Locate the cell with the specified text and output its [X, Y] center coordinate. 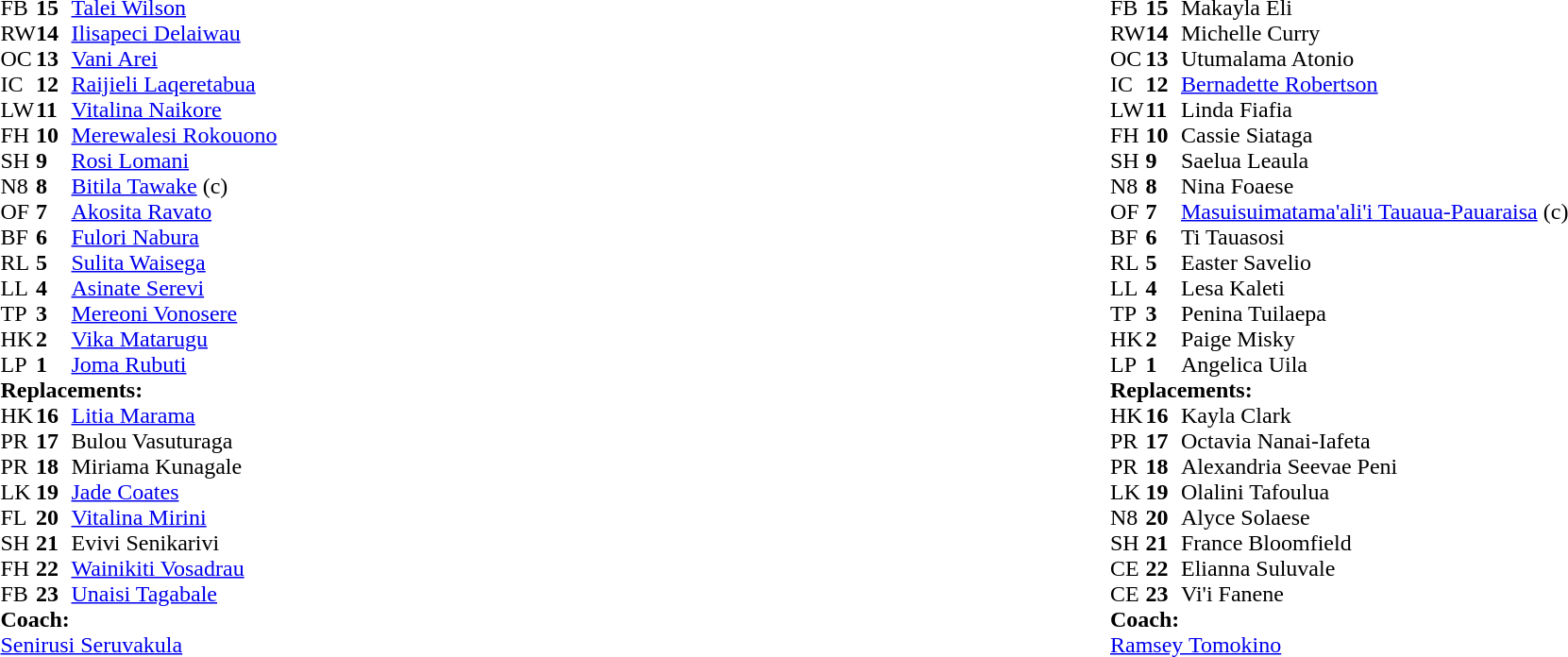
Ti Tauasosi [1374, 238]
Paige Misky [1374, 340]
Jade Coates [175, 493]
Unaisi Tagabale [175, 595]
Joma Rubuti [175, 364]
Sulita Waisega [175, 262]
Rosi Lomani [175, 160]
Utumalama Atonio [1374, 59]
Raijieli Laqeretabua [175, 85]
Saelua Leaula [1374, 160]
Asinate Serevi [175, 289]
Vitalina Mirini [175, 517]
Easter Savelio [1374, 262]
Bernadette Robertson [1374, 85]
Masuisuimatama'ali'i Tauaua-Pauaraisa (c) [1374, 211]
FB [18, 595]
Miriama Kunagale [175, 466]
Olalini Tafoulua [1374, 493]
Fulori Nabura [175, 238]
Merewalesi Rokouono [175, 136]
Bulou Vasuturaga [175, 442]
Lesa Kaleti [1374, 289]
Mereoni Vonosere [175, 313]
Ilisapeci Delaiwau [175, 34]
Nina Foaese [1374, 187]
Octavia Nanai-Iafeta [1374, 442]
Kayla Clark [1374, 415]
Vani Arei [175, 59]
Michelle Curry [1374, 34]
Alexandria Seevae Peni [1374, 466]
Cassie Siataga [1374, 136]
Alyce Solaese [1374, 517]
Penina Tuilaepa [1374, 313]
France Bloomfield [1374, 544]
Evivi Senikarivi [175, 544]
Angelica Uila [1374, 364]
FL [18, 517]
Wainikiti Vosadrau [175, 568]
Litia Marama [175, 415]
Linda Fiafia [1374, 109]
Vi'i Fanene [1374, 595]
Bitila Tawake (c) [175, 187]
Akosita Ravato [175, 211]
Elianna Suluvale [1374, 568]
Vika Matarugu [175, 340]
Vitalina Naikore [175, 109]
